Return (X, Y) of the center of cell containing provided text 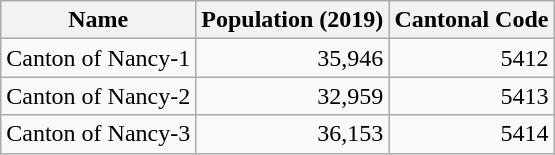
Name (98, 20)
Canton of Nancy-1 (98, 58)
35,946 (292, 58)
Canton of Nancy-3 (98, 134)
5412 (472, 58)
Canton of Nancy-2 (98, 96)
5414 (472, 134)
Cantonal Code (472, 20)
Population (2019) (292, 20)
5413 (472, 96)
32,959 (292, 96)
36,153 (292, 134)
